Identify which cell holds the provided text, then report its [x, y] central coordinate. 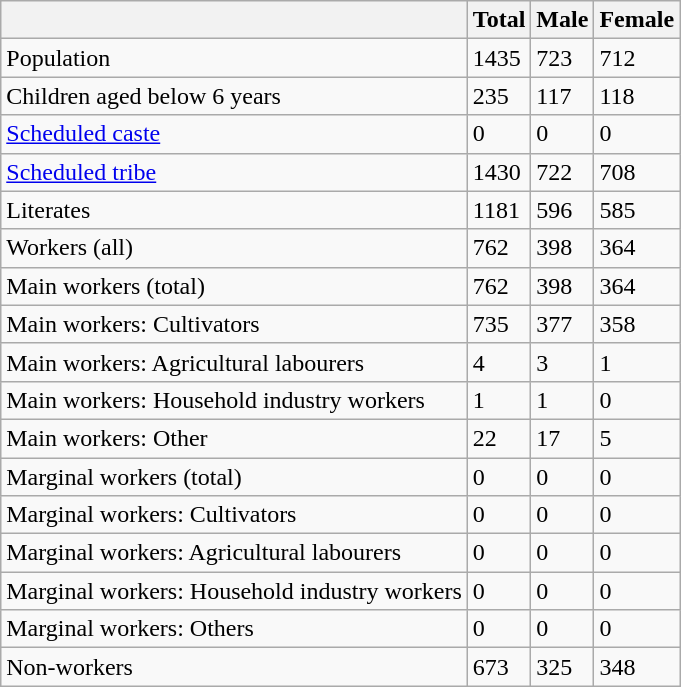
585 [637, 210]
17 [562, 438]
Population [234, 58]
5 [637, 438]
1435 [499, 58]
Scheduled caste [234, 134]
708 [637, 172]
Children aged below 6 years [234, 96]
Main workers (total) [234, 286]
596 [562, 210]
Marginal workers: Agricultural labourers [234, 553]
Marginal workers: Cultivators [234, 515]
Female [637, 20]
673 [499, 667]
712 [637, 58]
235 [499, 96]
722 [562, 172]
4 [499, 362]
358 [637, 324]
Male [562, 20]
325 [562, 667]
1181 [499, 210]
Scheduled tribe [234, 172]
Literates [234, 210]
1430 [499, 172]
117 [562, 96]
3 [562, 362]
Marginal workers (total) [234, 477]
Marginal workers: Household industry workers [234, 591]
Total [499, 20]
348 [637, 667]
Main workers: Household industry workers [234, 400]
377 [562, 324]
735 [499, 324]
Non-workers [234, 667]
Workers (all) [234, 248]
Main workers: Cultivators [234, 324]
Main workers: Other [234, 438]
22 [499, 438]
Main workers: Agricultural labourers [234, 362]
723 [562, 58]
118 [637, 96]
Marginal workers: Others [234, 629]
